Detect which cell encompasses the target text, then output its (X, Y) center coordinate. 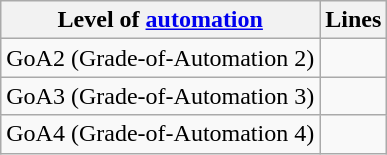
GoA4 (Grade-of-Automation 4) (160, 134)
Lines (354, 20)
Level of automation (160, 20)
GoA2 (Grade-of-Automation 2) (160, 58)
GoA3 (Grade-of-Automation 3) (160, 96)
